Find where the given text appears and provide that cell's center as [X, Y] coordinate. 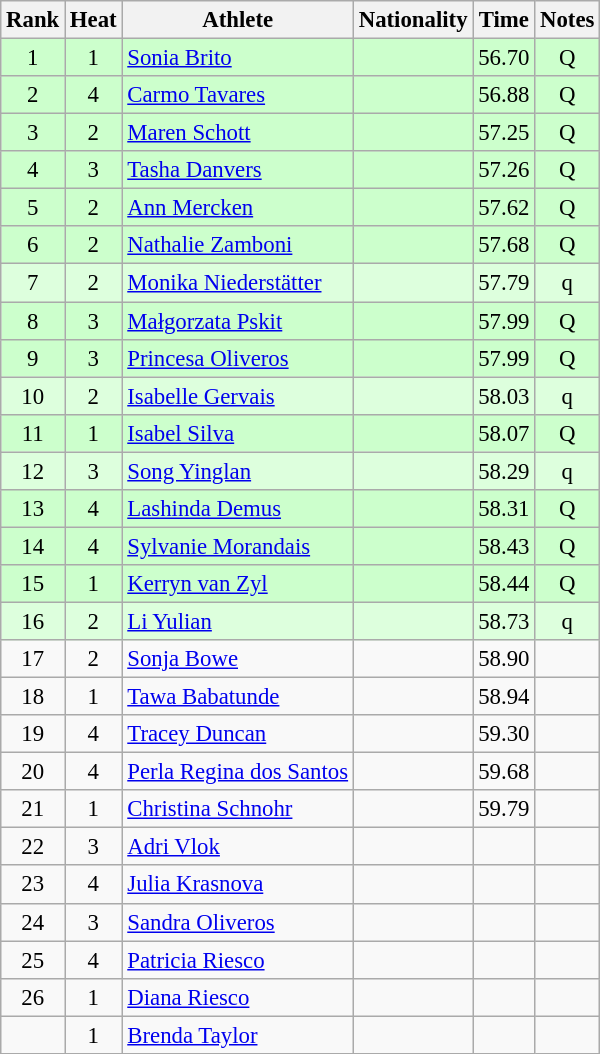
59.30 [504, 734]
56.70 [504, 58]
7 [33, 283]
57.25 [504, 133]
13 [33, 509]
58.94 [504, 697]
Song Yinglan [238, 471]
26 [33, 997]
57.62 [504, 208]
11 [33, 433]
Tracey Duncan [238, 734]
Sonja Bowe [238, 659]
58.73 [504, 621]
56.88 [504, 95]
Nathalie Zamboni [238, 245]
10 [33, 396]
Nationality [412, 20]
Sandra Oliveros [238, 922]
Małgorzata Pskit [238, 321]
Ann Mercken [238, 208]
58.31 [504, 509]
Christina Schnohr [238, 809]
Princesa Oliveros [238, 358]
14 [33, 546]
Kerryn van Zyl [238, 584]
8 [33, 321]
23 [33, 885]
Diana Riesco [238, 997]
Heat [94, 20]
20 [33, 772]
22 [33, 847]
18 [33, 697]
17 [33, 659]
Athlete [238, 20]
58.29 [504, 471]
Rank [33, 20]
Sonia Brito [238, 58]
19 [33, 734]
Time [504, 20]
58.03 [504, 396]
16 [33, 621]
Notes [568, 20]
59.68 [504, 772]
Isabelle Gervais [238, 396]
58.44 [504, 584]
6 [33, 245]
15 [33, 584]
57.26 [504, 170]
9 [33, 358]
25 [33, 960]
21 [33, 809]
Maren Schott [238, 133]
58.43 [504, 546]
12 [33, 471]
58.07 [504, 433]
5 [33, 208]
24 [33, 922]
Monika Niederstätter [238, 283]
Tasha Danvers [238, 170]
Carmo Tavares [238, 95]
58.90 [504, 659]
57.68 [504, 245]
Julia Krasnova [238, 885]
Perla Regina dos Santos [238, 772]
Isabel Silva [238, 433]
59.79 [504, 809]
Patricia Riesco [238, 960]
57.79 [504, 283]
Brenda Taylor [238, 1035]
Lashinda Demus [238, 509]
Tawa Babatunde [238, 697]
Li Yulian [238, 621]
Adri Vlok [238, 847]
Sylvanie Morandais [238, 546]
